Search for the cell housing the specified text and yield its (X, Y) center coordinate. 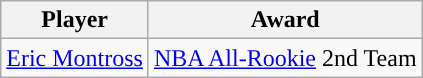
Eric Montross (75, 58)
NBA All-Rookie 2nd Team (285, 58)
Award (285, 20)
Player (75, 20)
